Detect which cell encompasses the target text, then output its (x, y) center coordinate. 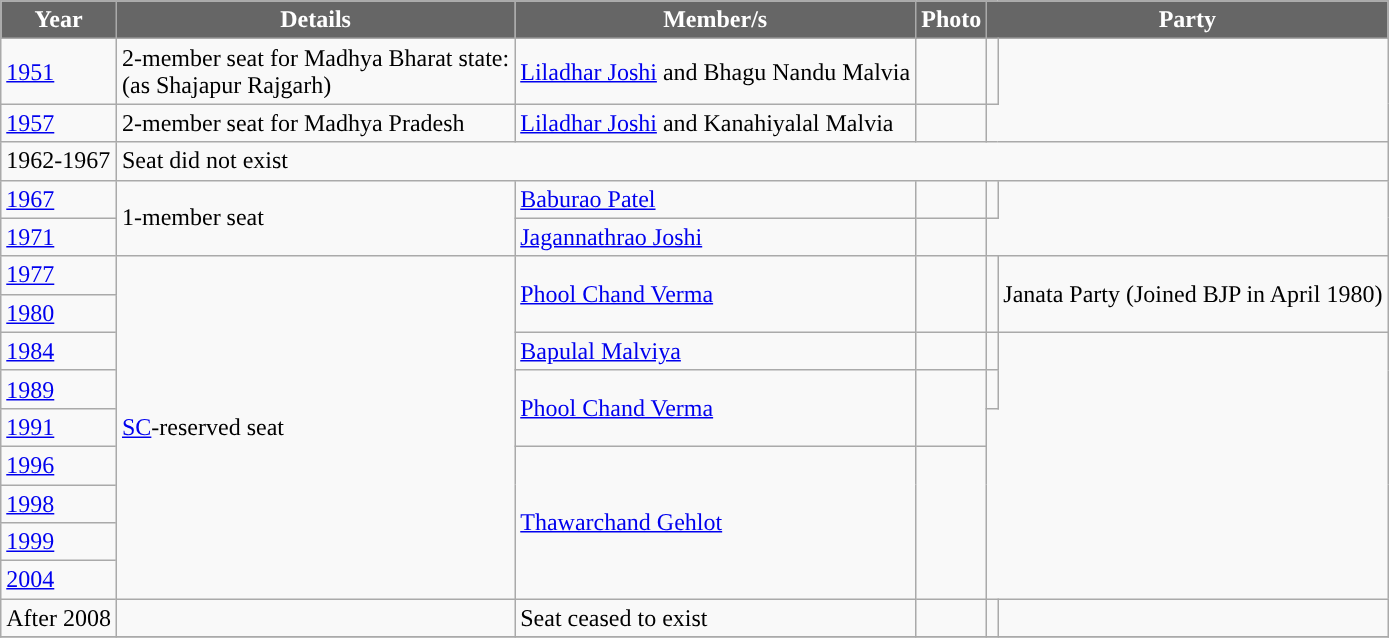
1998 (59, 503)
2-member seat for Madhya Bharat state: (as Shajapur Rajgarh) (315, 72)
1980 (59, 313)
1951 (59, 72)
Jagannathrao Joshi (716, 237)
Liladhar Joshi and Kanahiyalal Malvia (716, 123)
Details (315, 20)
Janata Party (Joined BJP in April 1980) (1193, 294)
After 2008 (59, 618)
Liladhar Joshi and Bhagu Nandu Malvia (716, 72)
Seat ceased to exist (716, 618)
Bapulal Malviya (716, 351)
2004 (59, 580)
1957 (59, 123)
1999 (59, 542)
1989 (59, 389)
1967 (59, 199)
1-member seat (315, 218)
Year (59, 20)
1984 (59, 351)
2-member seat for Madhya Pradesh (315, 123)
1991 (59, 427)
1977 (59, 275)
Thawarchand Gehlot (716, 522)
Party (1188, 20)
Photo (952, 20)
1962-1967 (59, 161)
Member/s (716, 20)
1996 (59, 465)
Baburao Patel (716, 199)
SC-reserved seat (315, 428)
Seat did not exist (752, 161)
1971 (59, 237)
